Provide the (x, y) coordinate of the cell's center where the given text is located.  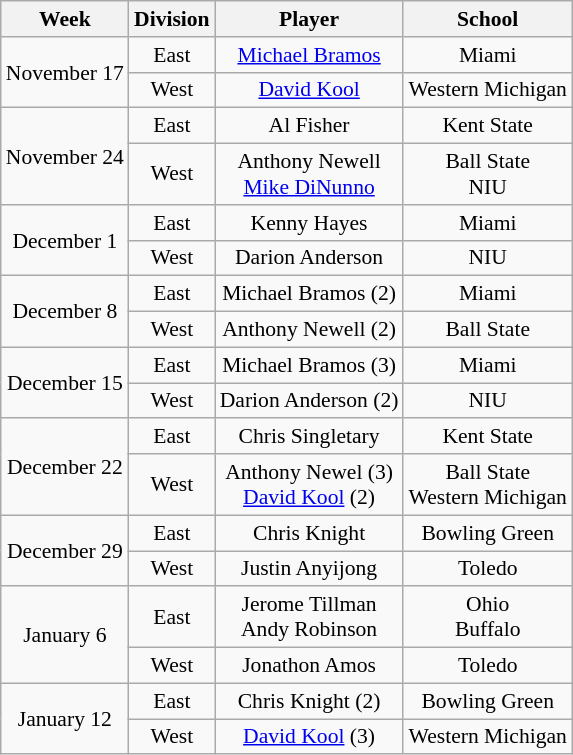
January 6 (65, 636)
Ball StateWestern Michigan (487, 484)
November 24 (65, 156)
David Kool (310, 90)
Chris Knight (310, 533)
Player (310, 19)
Chris Singletary (310, 437)
January 12 (65, 718)
Week (65, 19)
December 8 (65, 312)
Ball State (487, 330)
Michael Bramos (3) (310, 365)
Anthony NewellMike DiNunno (310, 174)
Darion Anderson (2) (310, 401)
December 22 (65, 468)
Jerome TillmanAndy Robinson (310, 618)
Al Fisher (310, 126)
OhioBuffalo (487, 618)
Ball StateNIU (487, 174)
Michael Bramos (310, 55)
David Kool (3) (310, 737)
Chris Knight (2) (310, 701)
Kenny Hayes (310, 223)
School (487, 19)
Division (172, 19)
December 15 (65, 382)
December 29 (65, 550)
Darion Anderson (310, 258)
Jonathon Amos (310, 666)
Justin Anyijong (310, 569)
Michael Bramos (2) (310, 294)
Anthony Newell (2) (310, 330)
November 17 (65, 72)
December 1 (65, 240)
Anthony Newel (3)David Kool (2) (310, 484)
